Provide the (x, y) coordinate of the cell's center where the given text is located.  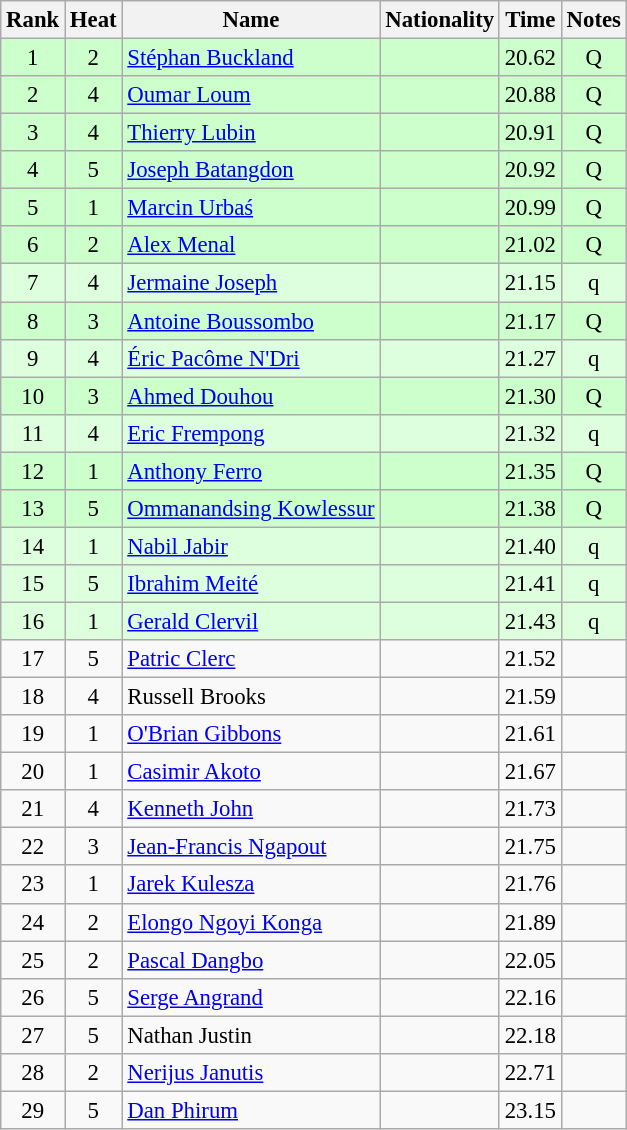
Time (530, 20)
Kenneth John (251, 809)
21.67 (530, 772)
Stéphan Buckland (251, 58)
20.99 (530, 208)
Nerijus Janutis (251, 1073)
7 (33, 283)
21.15 (530, 283)
Antoine Boussombo (251, 321)
21.52 (530, 659)
Éric Pacôme N'Dri (251, 358)
21.27 (530, 358)
Oumar Loum (251, 95)
25 (33, 960)
Name (251, 20)
Nabil Jabir (251, 546)
12 (33, 471)
24 (33, 922)
20 (33, 772)
8 (33, 321)
11 (33, 433)
Notes (594, 20)
14 (33, 546)
Pascal Dangbo (251, 960)
21.17 (530, 321)
22.71 (530, 1073)
21.75 (530, 847)
Anthony Ferro (251, 471)
20.62 (530, 58)
Rank (33, 20)
17 (33, 659)
21.41 (530, 584)
29 (33, 1110)
20.92 (530, 170)
Heat (94, 20)
16 (33, 621)
13 (33, 509)
22.16 (530, 997)
21.61 (530, 734)
23 (33, 885)
28 (33, 1073)
9 (33, 358)
21.76 (530, 885)
Jarek Kulesza (251, 885)
20.88 (530, 95)
22.05 (530, 960)
27 (33, 1035)
Eric Frempong (251, 433)
Alex Menal (251, 245)
Ahmed Douhou (251, 396)
21.73 (530, 809)
21.38 (530, 509)
6 (33, 245)
Nathan Justin (251, 1035)
10 (33, 396)
23.15 (530, 1110)
19 (33, 734)
Jermaine Joseph (251, 283)
21.43 (530, 621)
22.18 (530, 1035)
Joseph Batangdon (251, 170)
Russell Brooks (251, 697)
Elongo Ngoyi Konga (251, 922)
22 (33, 847)
21.89 (530, 922)
O'Brian Gibbons (251, 734)
18 (33, 697)
Marcin Urbaś (251, 208)
Thierry Lubin (251, 133)
Casimir Akoto (251, 772)
Dan Phirum (251, 1110)
Patric Clerc (251, 659)
21.59 (530, 697)
Nationality (440, 20)
21.32 (530, 433)
Ommanandsing Kowlessur (251, 509)
Serge Angrand (251, 997)
21 (33, 809)
Ibrahim Meité (251, 584)
26 (33, 997)
21.35 (530, 471)
Gerald Clervil (251, 621)
21.02 (530, 245)
15 (33, 584)
Jean-Francis Ngapout (251, 847)
21.30 (530, 396)
20.91 (530, 133)
21.40 (530, 546)
